Search for the cell housing the specified text and yield its [X, Y] center coordinate. 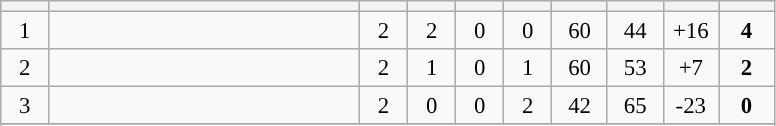
-23 [691, 106]
3 [25, 106]
65 [635, 106]
44 [635, 31]
42 [580, 106]
53 [635, 68]
4 [747, 31]
+16 [691, 31]
+7 [691, 68]
